Capture the cell that displays the provided text and extract its [x, y] central coordinate. 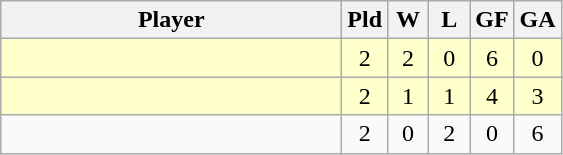
W [408, 20]
GA [538, 20]
Pld [365, 20]
Player [172, 20]
3 [538, 96]
L [450, 20]
4 [492, 96]
GF [492, 20]
